Extract the (X, Y) coordinate from the center of the cell holding the provided text.  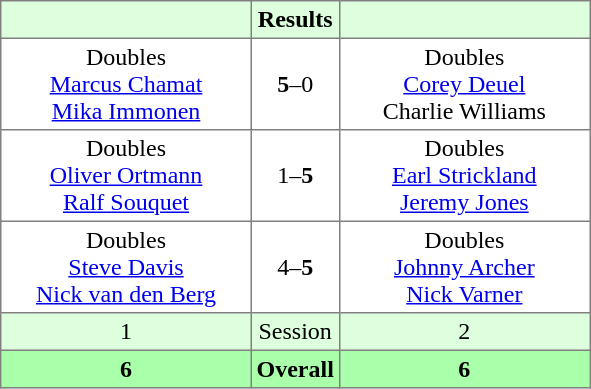
1 (126, 332)
4–5 (295, 267)
DoublesJohnny ArcherNick Varner (464, 267)
DoublesCorey DeuelCharlie Williams (464, 84)
5–0 (295, 84)
DoublesEarl StricklandJeremy Jones (464, 176)
1–5 (295, 176)
DoublesOliver OrtmannRalf Souquet (126, 176)
Results (295, 20)
DoublesSteve DavisNick van den Berg (126, 267)
DoublesMarcus ChamatMika Immonen (126, 84)
Session (295, 332)
2 (464, 332)
Overall (295, 369)
